Output the [x, y] coordinate of the center of the cell containing the given text.  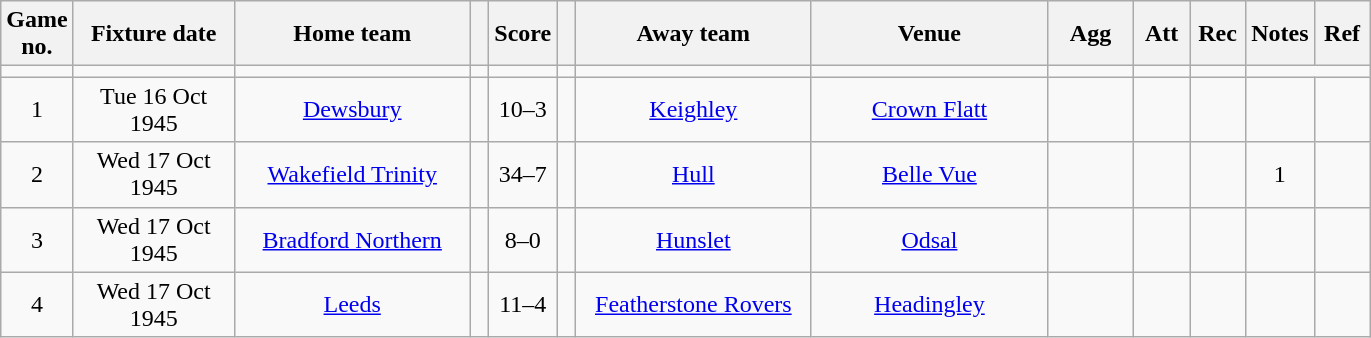
Home team [352, 34]
Keighley [693, 110]
Fixture date [154, 34]
Odsal [929, 240]
Venue [929, 34]
Hull [693, 174]
Score [523, 34]
8–0 [523, 240]
34–7 [523, 174]
Agg [1090, 34]
2 [37, 174]
Tue 16 Oct 1945 [154, 110]
Away team [693, 34]
Ref [1342, 34]
Featherstone Rovers [693, 304]
Game no. [37, 34]
Dewsbury [352, 110]
Belle Vue [929, 174]
11–4 [523, 304]
3 [37, 240]
Crown Flatt [929, 110]
4 [37, 304]
Att [1162, 34]
Notes [1280, 34]
Wakefield Trinity [352, 174]
Leeds [352, 304]
Rec [1218, 34]
Hunslet [693, 240]
Headingley [929, 304]
10–3 [523, 110]
Bradford Northern [352, 240]
